For the text-containing cell, return its midpoint in (x, y) coordinate format. 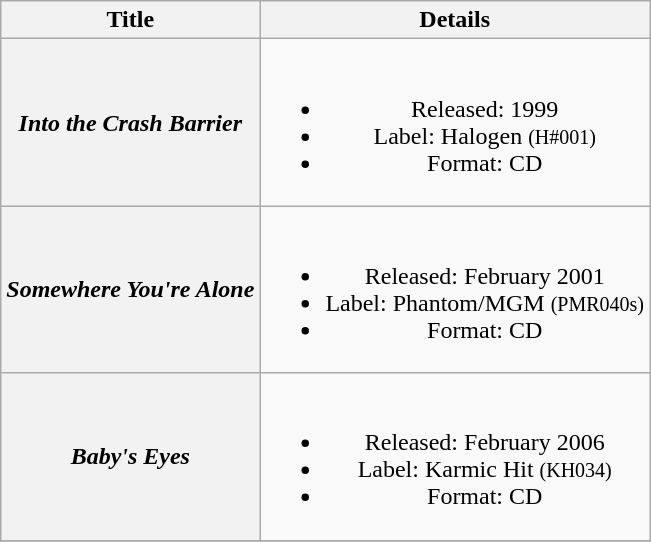
Into the Crash Barrier (130, 122)
Details (455, 20)
Title (130, 20)
Baby's Eyes (130, 456)
Somewhere You're Alone (130, 290)
Released: February 2006Label: Karmic Hit (KH034)Format: CD (455, 456)
Released: February 2001Label: Phantom/MGM (PMR040s)Format: CD (455, 290)
Released: 1999Label: Halogen (H#001)Format: CD (455, 122)
